Return [X, Y] of the center of cell containing provided text 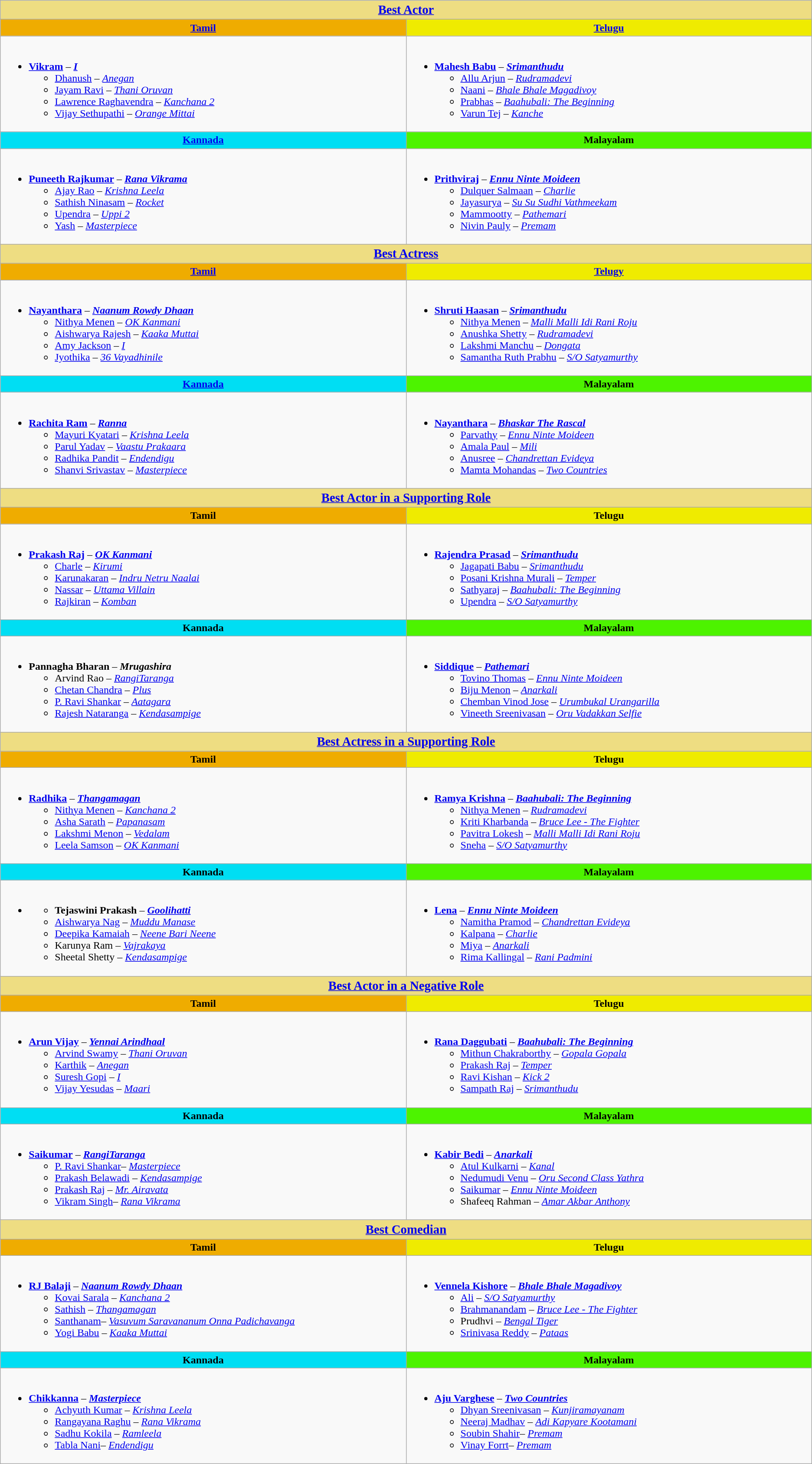
Arun Vijay – Yennai ArindhaalArvind Swamy – Thani OruvanKarthik – AneganSuresh Gopi – IVijay Yesudas – Maari [203, 1059]
Nayanthara – Naanum Rowdy DhaanNithya Menen – OK KanmaniAishwarya Rajesh – Kaaka MuttaiAmy Jackson – IJyothika – 36 Vayadhinile [203, 328]
Best Actor in a Supporting Role [406, 498]
Nayanthara – Bhaskar The RascalParvathy – Ennu Ninte MoideenAmala Paul – MiliAnusree – Chandrettan EvideyaMamta Mohandas – Two Countries [609, 440]
Vennela Kishore – Bhale Bhale MagadivoyAli – S/O SatyamurthyBrahmanandam – Bruce Lee - The FighterPrudhvi – Bengal TigerSrinivasa Reddy – Pataas [609, 1303]
Rajendra Prasad – SrimanthuduJagapati Babu – SrimanthuduPosani Krishna Murali – TemperSathyaraj – Baahubali: The BeginningUpendra – S/O Satyamurthy [609, 572]
Best Actor [406, 10]
Chikkanna – MasterpieceAchyuth Kumar – Krishna LeelaRangayana Raghu – Rana VikramaSadhu Kokila – RamleelaTabla Nani– Endendigu [203, 1416]
Telugy [609, 272]
Pannagha Bharan – MrugashiraArvind Rao – RangiTarangaChetan Chandra – PlusP. Ravi Shankar – AatagaraRajesh Nataranga – Kendasampige [203, 685]
Best Actress [406, 254]
RJ Balaji – Naanum Rowdy DhaanKovai Sarala – Kanchana 2Sathish – ThangamaganSanthanam– Vasuvum Saravananum Onna PadichavangaYogi Babu – Kaaka Muttai [203, 1303]
Rachita Ram – RannaMayuri Kyatari – Krishna LeelaParul Yadav – Vaastu PrakaaraRadhika Pandit – EndendiguShanvi Srivastav – Masterpiece [203, 440]
Vikram – IDhanush – AneganJayam Ravi – Thani OruvanLawrence Raghavendra – Kanchana 2Vijay Sethupathi – Orange Mittai [203, 84]
Aju Varghese – Two CountriesDhyan Sreenivasan – KunjiramayanamNeeraj Madhav – Adi Kapyare KootamaniSoubin Shahir– PremamVinay Forrt– Premam [609, 1416]
Puneeth Rajkumar – Rana VikramaAjay Rao – Krishna LeelaSathish Ninasam – RocketUpendra – Uppi 2Yash – Masterpiece [203, 196]
Prakash Raj – OK KanmaniCharle – KirumiKarunakaran – Indru Netru NaalaiNassar – Uttama VillainRajkiran – Komban [203, 572]
Lena – Ennu Ninte MoideenNamitha Pramod – Chandrettan EvideyaKalpana – CharlieMiya – AnarkaliRima Kallingal – Rani Padmini [609, 928]
Best Actress in a Supporting Role [406, 742]
Rana Daggubati – Baahubali: The BeginningMithun Chakraborthy – Gopala GopalaPrakash Raj – TemperRavi Kishan – Kick 2Sampath Raj – Srimanthudu [609, 1059]
Best Actor in a Negative Role [406, 986]
Kabir Bedi – AnarkaliAtul Kulkarni – KanalNedumudi Venu – Oru Second Class YathraSaikumar – Ennu Ninte MoideenShafeeq Rahman – Amar Akbar Anthony [609, 1172]
Saikumar – RangiTarangaP. Ravi Shankar– MasterpiecePrakash Belawadi – KendasampigePrakash Raj – Mr. AiravataVikram Singh– Rana Vikrama [203, 1172]
Prithviraj – Ennu Ninte MoideenDulquer Salmaan – CharlieJayasurya – Su Su Sudhi VathmeekamMammootty – PathemariNivin Pauly – Premam [609, 196]
Mahesh Babu – SrimanthuduAllu Arjun – RudramadeviNaani – Bhale Bhale MagadivoyPrabhas – Baahubali: The BeginningVarun Tej – Kanche [609, 84]
Best Comedian [406, 1229]
Radhika – ThangamaganNithya Menen – Kanchana 2Asha Sarath – PapanasamLakshmi Menon – VedalamLeela Samson – OK Kanmani [203, 816]
Tejaswini Prakash – GoolihattiAishwarya Nag – Muddu ManaseDeepika Kamaiah – Neene Bari NeeneKarunya Ram – VajrakayaSheetal Shetty – Kendasampige [203, 928]
